Locate the cell with the specified text and output its (x, y) center coordinate. 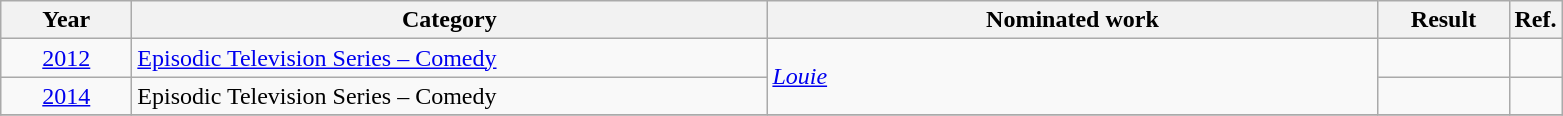
Ref. (1536, 20)
Nominated work (1072, 20)
Louie (1072, 77)
2012 (66, 58)
Year (66, 20)
Category (450, 20)
Result (1444, 20)
2014 (66, 96)
